Locate the cell with the specified text and output its [X, Y] center coordinate. 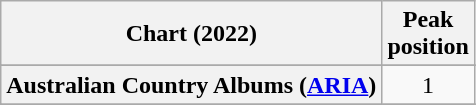
Chart (2022) [192, 34]
Australian Country Albums (ARIA) [192, 85]
1 [428, 85]
Peakposition [428, 34]
